Provide the (x, y) coordinate of the cell's center where the given text is located.  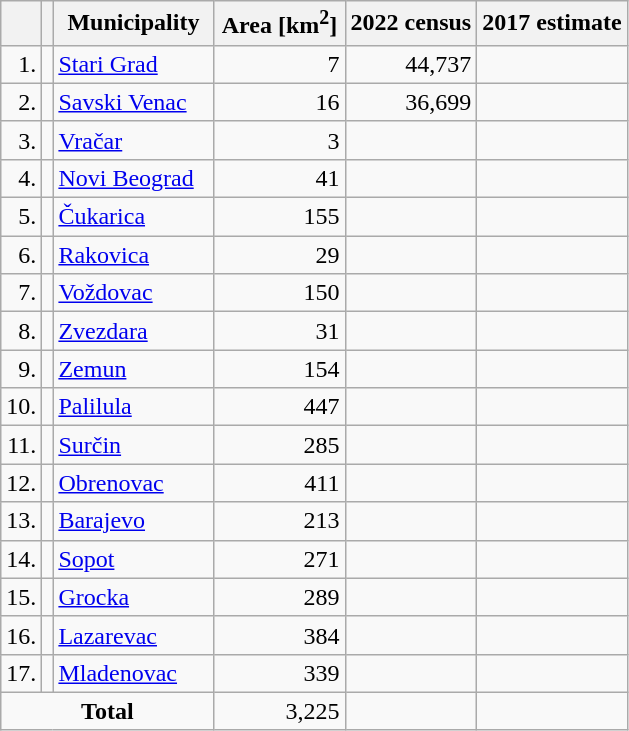
155 (280, 217)
16 (280, 102)
1. (22, 64)
5. (22, 217)
2017 estimate (552, 24)
Čukarica (134, 217)
44,737 (411, 64)
Palilula (134, 407)
213 (280, 521)
11. (22, 445)
Savski Venac (134, 102)
Novi Beograd (134, 178)
Stari Grad (134, 64)
14. (22, 559)
12. (22, 483)
13. (22, 521)
384 (280, 635)
3,225 (280, 711)
2022 census (411, 24)
154 (280, 369)
8. (22, 331)
41 (280, 178)
Zvezdara (134, 331)
Lazarevac (134, 635)
Grocka (134, 597)
Vračar (134, 140)
Area [km2] (280, 24)
271 (280, 559)
447 (280, 407)
3. (22, 140)
9. (22, 369)
2. (22, 102)
7 (280, 64)
Rakovica (134, 255)
Total (108, 711)
Voždovac (134, 293)
36,699 (411, 102)
339 (280, 673)
3 (280, 140)
Sopot (134, 559)
29 (280, 255)
Obrenovac (134, 483)
7. (22, 293)
Municipality (134, 24)
Mladenovac (134, 673)
Zemun (134, 369)
150 (280, 293)
31 (280, 331)
Surčin (134, 445)
6. (22, 255)
16. (22, 635)
Barajevo (134, 521)
285 (280, 445)
17. (22, 673)
10. (22, 407)
411 (280, 483)
4. (22, 178)
289 (280, 597)
15. (22, 597)
